Search for the cell housing the specified text and yield its [X, Y] center coordinate. 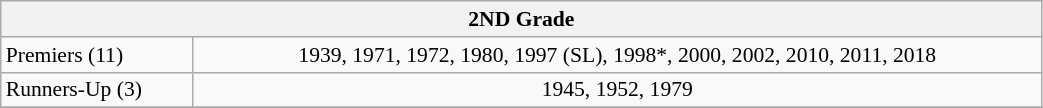
1945, 1952, 1979 [617, 90]
2ND Grade [522, 19]
Runners-Up (3) [97, 90]
1939, 1971, 1972, 1980, 1997 (SL), 1998*, 2000, 2002, 2010, 2011, 2018 [617, 55]
Premiers (11) [97, 55]
